Find where the given text appears and provide that cell's center as [x, y] coordinate. 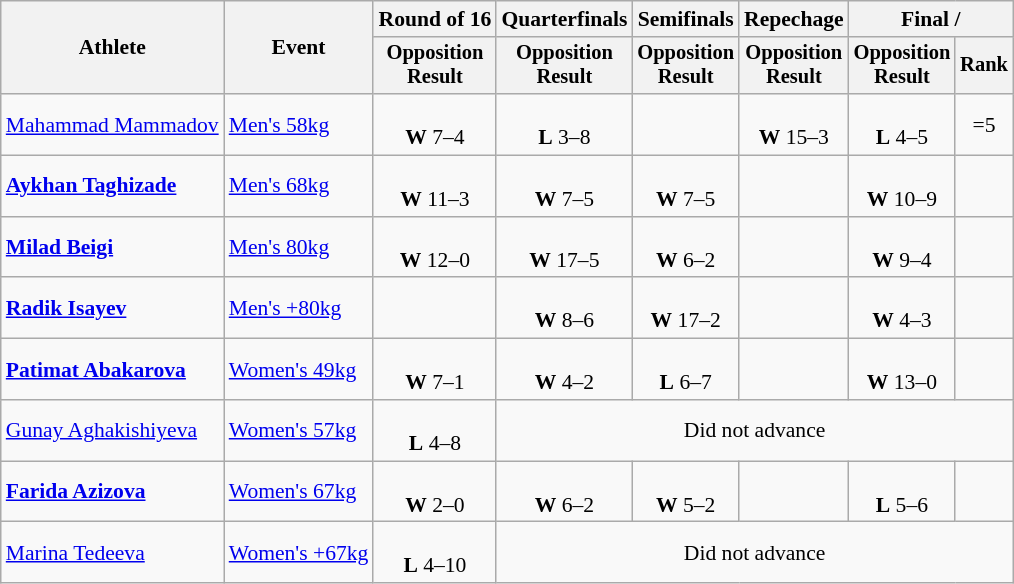
Aykhan Taghizade [112, 186]
W 12–0 [434, 248]
W 15–3 [794, 124]
Gunay Aghakishiyeva [112, 430]
Mahammad Mammadov [112, 124]
L 5–6 [902, 492]
Quarterfinals [564, 19]
L 4–10 [434, 552]
L 4–5 [902, 124]
Marina Tedeeva [112, 552]
W 11–3 [434, 186]
W 2–0 [434, 492]
Farida Azizova [112, 492]
Rank [984, 66]
Women's +67kg [299, 552]
W 17–5 [564, 248]
W 4–2 [564, 370]
L 6–7 [686, 370]
Men's +80kg [299, 308]
W 7–4 [434, 124]
Milad Beigi [112, 248]
Men's 80kg [299, 248]
L 3–8 [564, 124]
W 5–2 [686, 492]
=5 [984, 124]
Athlete [112, 48]
W 13–0 [902, 370]
Round of 16 [434, 19]
W 7–1 [434, 370]
W 8–6 [564, 308]
Men's 58kg [299, 124]
W 10–9 [902, 186]
Repechage [794, 19]
Final / [931, 19]
Women's 57kg [299, 430]
Semifinals [686, 19]
Women's 67kg [299, 492]
Men's 68kg [299, 186]
L 4–8 [434, 430]
Patimat Abakarova [112, 370]
Event [299, 48]
Women's 49kg [299, 370]
Radik Isayev [112, 308]
W 4–3 [902, 308]
W 17–2 [686, 308]
W 9–4 [902, 248]
